Provide the (x, y) coordinate of the cell's center where the given text is located.  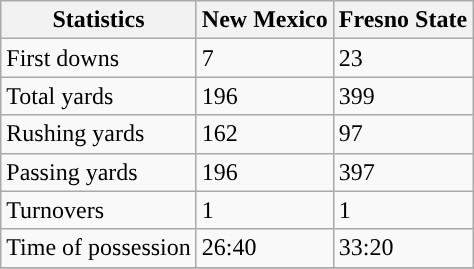
397 (402, 172)
7 (264, 58)
33:20 (402, 248)
First downs (99, 58)
Passing yards (99, 172)
Time of possession (99, 248)
New Mexico (264, 20)
Total yards (99, 96)
162 (264, 134)
97 (402, 134)
Rushing yards (99, 134)
Fresno State (402, 20)
26:40 (264, 248)
23 (402, 58)
Turnovers (99, 210)
Statistics (99, 20)
399 (402, 96)
